Locate the cell with the specified text and output its [x, y] center coordinate. 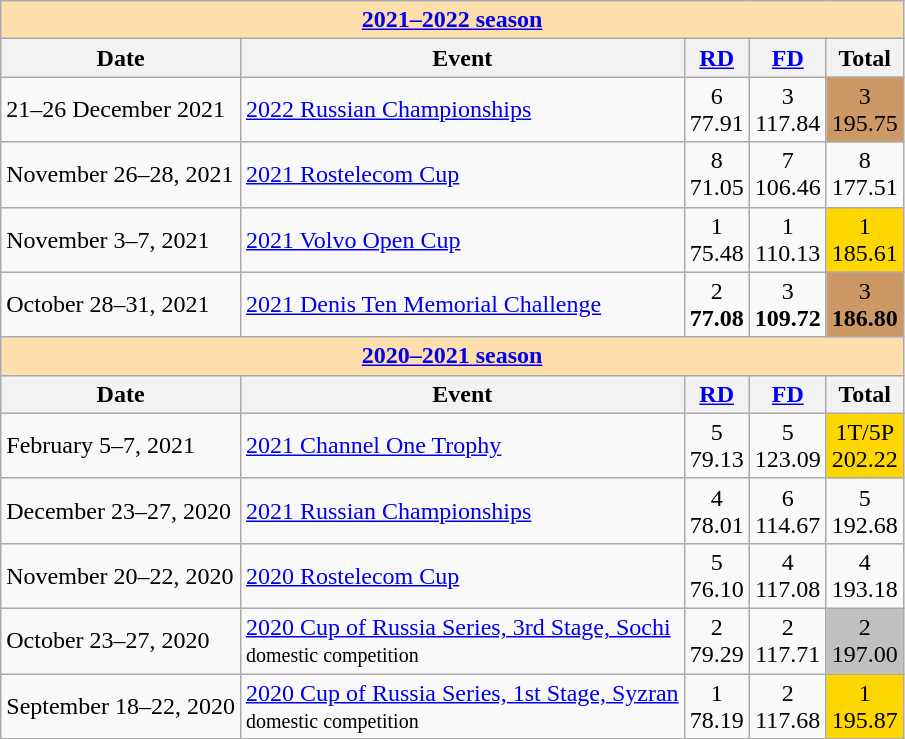
1T/5P 202.22 [864, 446]
2021 Channel One Trophy [462, 446]
2021 Volvo Open Cup [462, 240]
2020–2021 season [452, 356]
8 71.05 [716, 174]
2021 Rostelecom Cup [462, 174]
1 195.87 [864, 706]
October 28–31, 2021 [121, 304]
September 18–22, 2020 [121, 706]
1 110.13 [788, 240]
2020 Rostelecom Cup [462, 576]
2021–2022 season [452, 20]
4 193.18 [864, 576]
5 76.10 [716, 576]
3 186.80 [864, 304]
3 109.72 [788, 304]
1 75.48 [716, 240]
1 185.61 [864, 240]
3 117.84 [788, 110]
December 23–27, 2020 [121, 510]
3 195.75 [864, 110]
5 123.09 [788, 446]
2 117.68 [788, 706]
5 192.68 [864, 510]
2020 Cup of Russia Series, 1st Stage, Syzran domestic competition [462, 706]
November 3–7, 2021 [121, 240]
21–26 December 2021 [121, 110]
6 114.67 [788, 510]
November 20–22, 2020 [121, 576]
November 26–28, 2021 [121, 174]
2 77.08 [716, 304]
2 197.00 [864, 640]
2021 Denis Ten Memorial Challenge [462, 304]
2 79.29 [716, 640]
2020 Cup of Russia Series, 3rd Stage, Sochi domestic competition [462, 640]
2022 Russian Championships [462, 110]
February 5–7, 2021 [121, 446]
5 79.13 [716, 446]
2021 Russian Championships [462, 510]
4 117.08 [788, 576]
7 106.46 [788, 174]
2 117.71 [788, 640]
8 177.51 [864, 174]
6 77.91 [716, 110]
1 78.19 [716, 706]
October 23–27, 2020 [121, 640]
4 78.01 [716, 510]
